Detect which cell encompasses the target text, then output its (x, y) center coordinate. 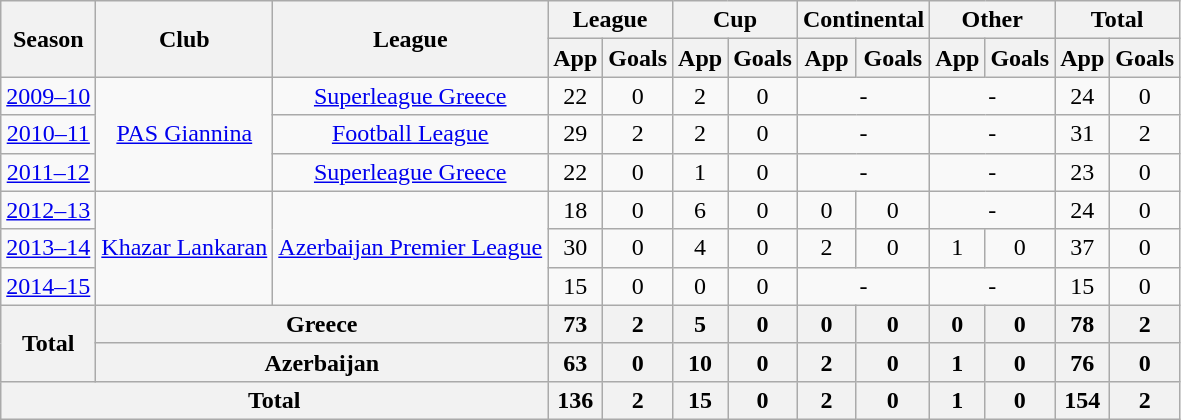
Greece (322, 324)
PAS Giannina (184, 134)
30 (576, 248)
76 (1082, 362)
154 (1082, 400)
37 (1082, 248)
Club (184, 39)
29 (576, 134)
2011–12 (48, 172)
18 (576, 210)
Continental (863, 20)
Azerbaijan Premier League (410, 248)
2009–10 (48, 96)
Khazar Lankaran (184, 248)
Cup (736, 20)
5 (700, 324)
2013–14 (48, 248)
10 (700, 362)
Azerbaijan (322, 362)
136 (576, 400)
2014–15 (48, 286)
73 (576, 324)
63 (576, 362)
4 (700, 248)
2012–13 (48, 210)
23 (1082, 172)
78 (1082, 324)
Other (992, 20)
6 (700, 210)
2010–11 (48, 134)
Season (48, 39)
Football League (410, 134)
31 (1082, 134)
